Capture the cell that displays the provided text and extract its [x, y] central coordinate. 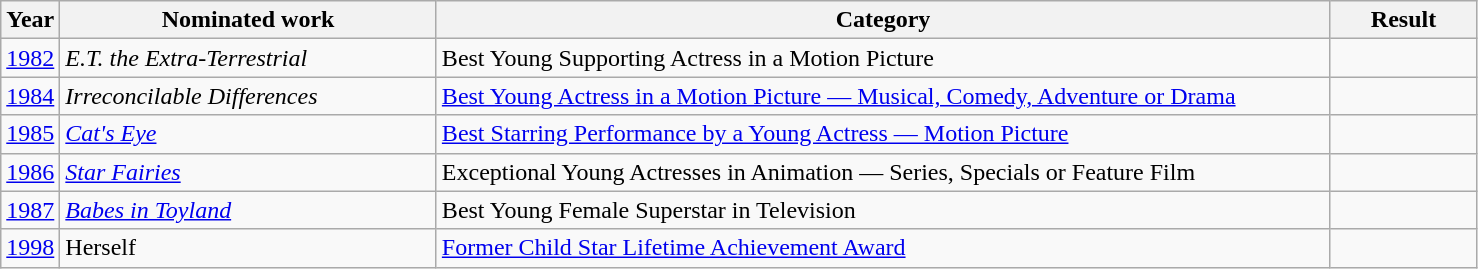
Star Fairies [248, 172]
1982 [30, 58]
Best Starring Performance by a Young Actress — Motion Picture [882, 134]
1984 [30, 96]
Nominated work [248, 20]
1998 [30, 248]
Best Young Supporting Actress in a Motion Picture [882, 58]
1987 [30, 210]
1986 [30, 172]
Best Young Female Superstar in Television [882, 210]
Babes in Toyland [248, 210]
E.T. the Extra-Terrestrial [248, 58]
Herself [248, 248]
Category [882, 20]
Result [1404, 20]
Best Young Actress in a Motion Picture — Musical, Comedy, Adventure or Drama [882, 96]
Irreconcilable Differences [248, 96]
1985 [30, 134]
Cat's Eye [248, 134]
Exceptional Young Actresses in Animation — Series, Specials or Feature Film [882, 172]
Year [30, 20]
Former Child Star Lifetime Achievement Award [882, 248]
